Extract the (X, Y) coordinate from the center of the cell holding the provided text.  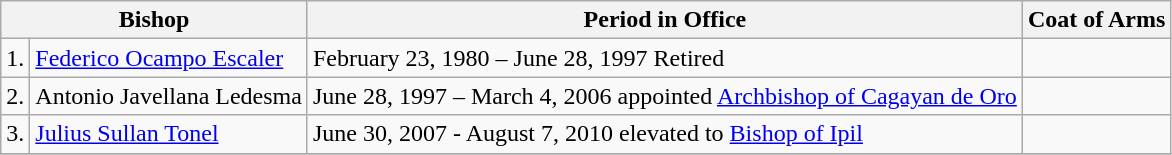
1. (16, 58)
June 30, 2007 - August 7, 2010 elevated to Bishop of Ipil (664, 134)
Period in Office (664, 20)
Coat of Arms (1096, 20)
February 23, 1980 – June 28, 1997 Retired (664, 58)
Julius Sullan Tonel (169, 134)
2. (16, 96)
Antonio Javellana Ledesma (169, 96)
Federico Ocampo Escaler (169, 58)
Bishop (154, 20)
3. (16, 134)
June 28, 1997 – March 4, 2006 appointed Archbishop of Cagayan de Oro (664, 96)
